Determine the (x, y) coordinate at the center of the cell enclosing the given text.  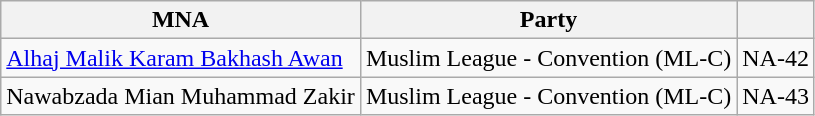
Alhaj Malik Karam Bakhash Awan (181, 58)
NA-43 (776, 96)
Nawabzada Mian Muhammad Zakir (181, 96)
NA-42 (776, 58)
MNA (181, 20)
Party (548, 20)
